Return [x, y] of the center of cell containing provided text 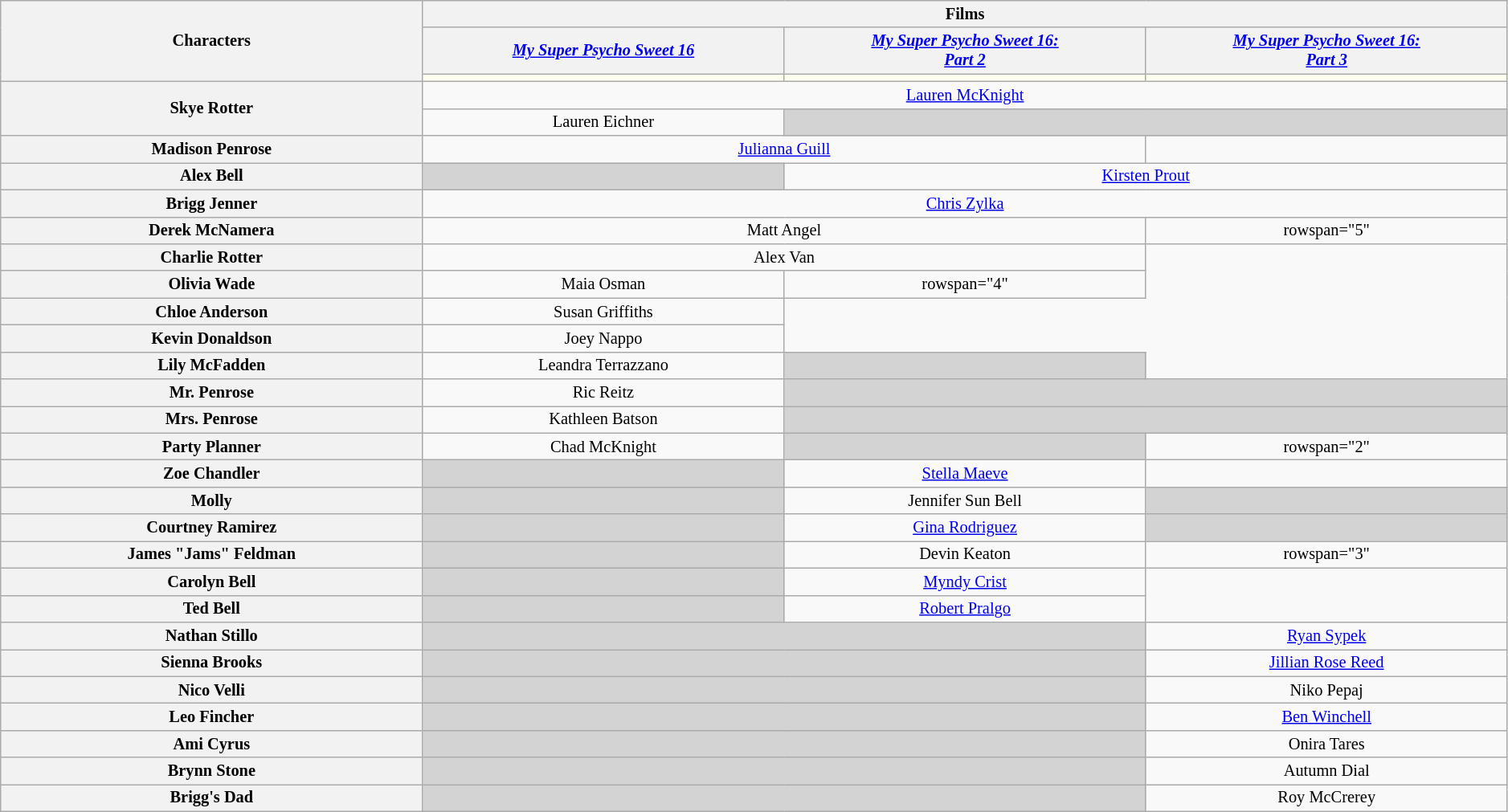
Chris Zylka [965, 203]
Mrs. Penrose [212, 419]
Party Planner [212, 447]
Robert Pralgo [965, 609]
Autumn Dial [1326, 771]
Roy McCrerey [1326, 798]
Devin Keaton [965, 554]
Carolyn Bell [212, 581]
Nico Velli [212, 690]
My Super Psycho Sweet 16: Part 2 [965, 51]
Courtney Ramirez [212, 528]
Jennifer Sun Bell [965, 500]
Joey Nappo [603, 338]
Derek McNamera [212, 231]
Ric Reitz [603, 393]
Sienna Brooks [212, 663]
Myndy Crist [965, 581]
Lauren McKnight [965, 95]
Lily McFadden [212, 365]
Charlie Rotter [212, 257]
Gina Rodriguez [965, 528]
Leandra Terrazzano [603, 365]
Julianna Guill [784, 149]
Zoe Chandler [212, 473]
Onira Tares [1326, 744]
Olivia Wade [212, 284]
Alex Bell [212, 176]
Matt Angel [784, 231]
Lauren Eichner [603, 122]
Kirsten Prout [1146, 176]
Kathleen Batson [603, 419]
rowspan="3" [1326, 554]
Brynn Stone [212, 771]
Skye Rotter [212, 108]
Chloe Anderson [212, 312]
Ami Cyrus [212, 744]
Alex Van [784, 257]
Chad McKnight [603, 447]
Leo Fincher [212, 716]
Mr. Penrose [212, 393]
Ryan Sypek [1326, 635]
Jillian Rose Reed [1326, 663]
Ben Winchell [1326, 716]
James "Jams" Feldman [212, 554]
My Super Psycho Sweet 16 [603, 51]
Kevin Donaldson [212, 338]
Madison Penrose [212, 149]
Susan Griffiths [603, 312]
Molly [212, 500]
rowspan="5" [1326, 231]
Brigg's Dad [212, 798]
My Super Psycho Sweet 16: Part 3 [1326, 51]
Niko Pepaj [1326, 690]
Stella Maeve [965, 473]
Nathan Stillo [212, 635]
rowspan="2" [1326, 447]
Maia Osman [603, 284]
rowspan="4" [965, 284]
Films [965, 14]
Ted Bell [212, 609]
Brigg Jenner [212, 203]
Characters [212, 40]
